Extract the [x, y] coordinate from the center of the cell holding the provided text.  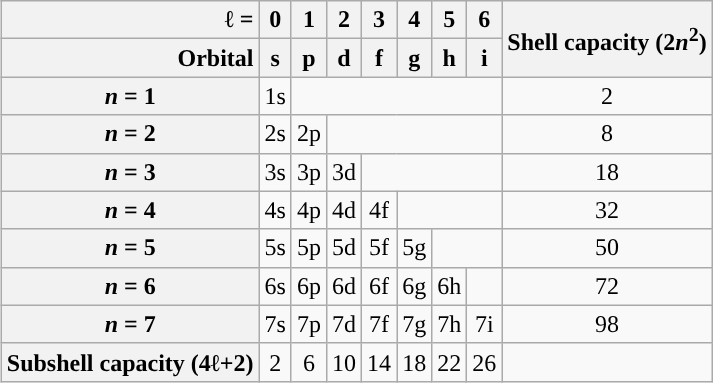
8 [607, 134]
5 [450, 20]
5d [344, 248]
5s [275, 248]
p [308, 58]
f [380, 58]
4 [414, 20]
2p [308, 134]
22 [450, 362]
7i [484, 324]
0 [275, 20]
n = 7 [130, 324]
n = 2 [130, 134]
98 [607, 324]
5f [380, 248]
n = 4 [130, 210]
Subshell capacity (4ℓ+2) [130, 362]
3p [308, 172]
6p [308, 286]
6f [380, 286]
6s [275, 286]
g [414, 58]
n = 5 [130, 248]
n = 6 [130, 286]
3d [344, 172]
50 [607, 248]
5g [414, 248]
10 [344, 362]
7s [275, 324]
4d [344, 210]
7d [344, 324]
2s [275, 134]
4s [275, 210]
s [275, 58]
72 [607, 286]
d [344, 58]
3s [275, 172]
14 [380, 362]
1 [308, 20]
i [484, 58]
3 [380, 20]
7f [380, 324]
n = 1 [130, 96]
26 [484, 362]
1s [275, 96]
7g [414, 324]
7h [450, 324]
Shell capacity (2n2) [607, 39]
n = 3 [130, 172]
6d [344, 286]
ℓ = [130, 20]
5p [308, 248]
6g [414, 286]
Orbital [130, 58]
4f [380, 210]
32 [607, 210]
6h [450, 286]
4p [308, 210]
7p [308, 324]
h [450, 58]
